Detect which cell encompasses the target text, then output its (x, y) center coordinate. 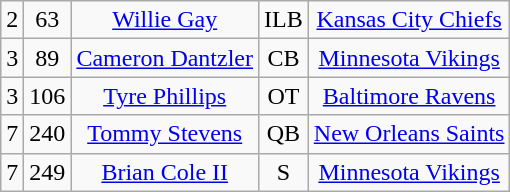
ILB (284, 20)
249 (48, 172)
OT (284, 96)
Baltimore Ravens (409, 96)
106 (48, 96)
Brian Cole II (165, 172)
S (284, 172)
Tyre Phillips (165, 96)
Tommy Stevens (165, 134)
QB (284, 134)
Cameron Dantzler (165, 58)
240 (48, 134)
2 (12, 20)
63 (48, 20)
New Orleans Saints (409, 134)
CB (284, 58)
89 (48, 58)
Willie Gay (165, 20)
Kansas City Chiefs (409, 20)
